Pinpoint the cell where the given text exists, returning its [X, Y] midpoint coordinate. 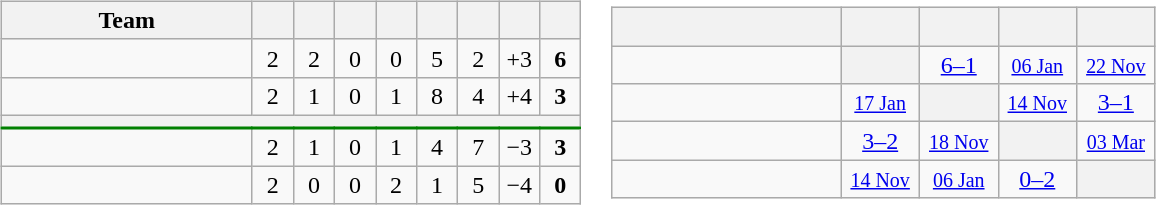
6–1 [958, 65]
+4 [520, 96]
Team [126, 20]
−3 [520, 146]
17 Jan [880, 103]
3–1 [1116, 103]
7 [478, 146]
+3 [520, 58]
22 Nov [1116, 65]
−4 [520, 185]
8 [438, 96]
18 Nov [958, 141]
6 [560, 58]
0–2 [1038, 179]
03 Mar [1116, 141]
3–2 [880, 141]
